Scan for the cell matching the given text and deliver its (x, y) coordinate at center. 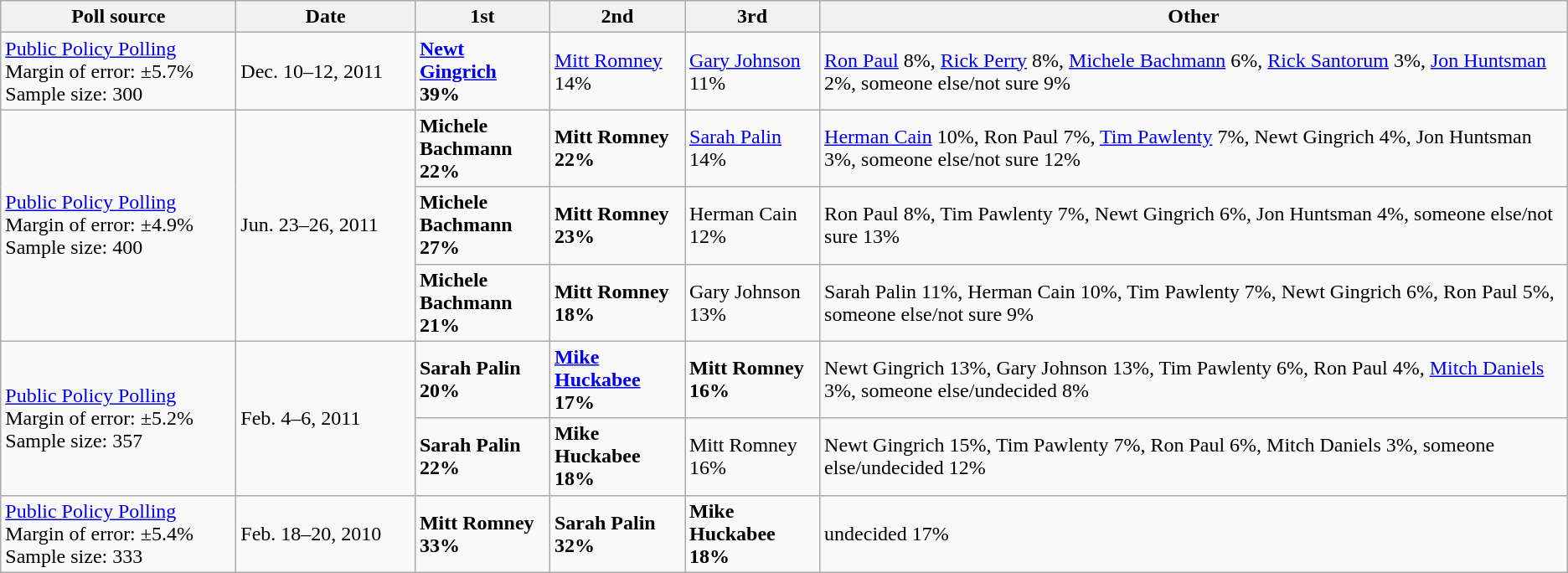
Other (1194, 17)
Mitt Romney22% (616, 148)
Gary Johnson13% (752, 302)
Mitt Romney33% (482, 534)
Poll source (119, 17)
Public Policy PollingMargin of error: ±5.2% Sample size: 357 (119, 418)
3rd (752, 17)
Mike Huckabee17% (616, 379)
Sarah Palin32% (616, 534)
Public Policy PollingMargin of error: ±5.4% Sample size: 333 (119, 534)
Sarah Palin20% (482, 379)
Dec. 10–12, 2011 (326, 71)
Public Policy PollingMargin of error: ±4.9% Sample size: 400 (119, 225)
Michele Bachmann27% (482, 225)
Newt Gingrich 15%, Tim Pawlenty 7%, Ron Paul 6%, Mitch Daniels 3%, someone else/undecided 12% (1194, 457)
Herman Cain 10%, Ron Paul 7%, Tim Pawlenty 7%, Newt Gingrich 4%, Jon Huntsman 3%, someone else/not sure 12% (1194, 148)
2nd (616, 17)
Mitt Romney 14% (616, 71)
Feb. 18–20, 2010 (326, 534)
Sarah Palin 11%, Herman Cain 10%, Tim Pawlenty 7%, Newt Gingrich 6%, Ron Paul 5%, someone else/not sure 9% (1194, 302)
Mitt Romney23% (616, 225)
Date (326, 17)
undecided 17% (1194, 534)
Public Policy PollingMargin of error: ±5.7% Sample size: 300 (119, 71)
Sarah Palin22% (482, 457)
Newt Gingrich 13%, Gary Johnson 13%, Tim Pawlenty 6%, Ron Paul 4%, Mitch Daniels 3%, someone else/undecided 8% (1194, 379)
Sarah Palin14% (752, 148)
Ron Paul 8%, Tim Pawlenty 7%, Newt Gingrich 6%, Jon Huntsman 4%, someone else/not sure 13% (1194, 225)
Newt Gingrich 39% (482, 71)
Michele Bachmann21% (482, 302)
Ron Paul 8%, Rick Perry 8%, Michele Bachmann 6%, Rick Santorum 3%, Jon Huntsman 2%, someone else/not sure 9% (1194, 71)
Herman Cain12% (752, 225)
1st (482, 17)
Michele Bachmann22% (482, 148)
Feb. 4–6, 2011 (326, 418)
Jun. 23–26, 2011 (326, 225)
Gary Johnson 11% (752, 71)
Mitt Romney18% (616, 302)
